Scan for the cell matching the given text and deliver its [X, Y] coordinate at center. 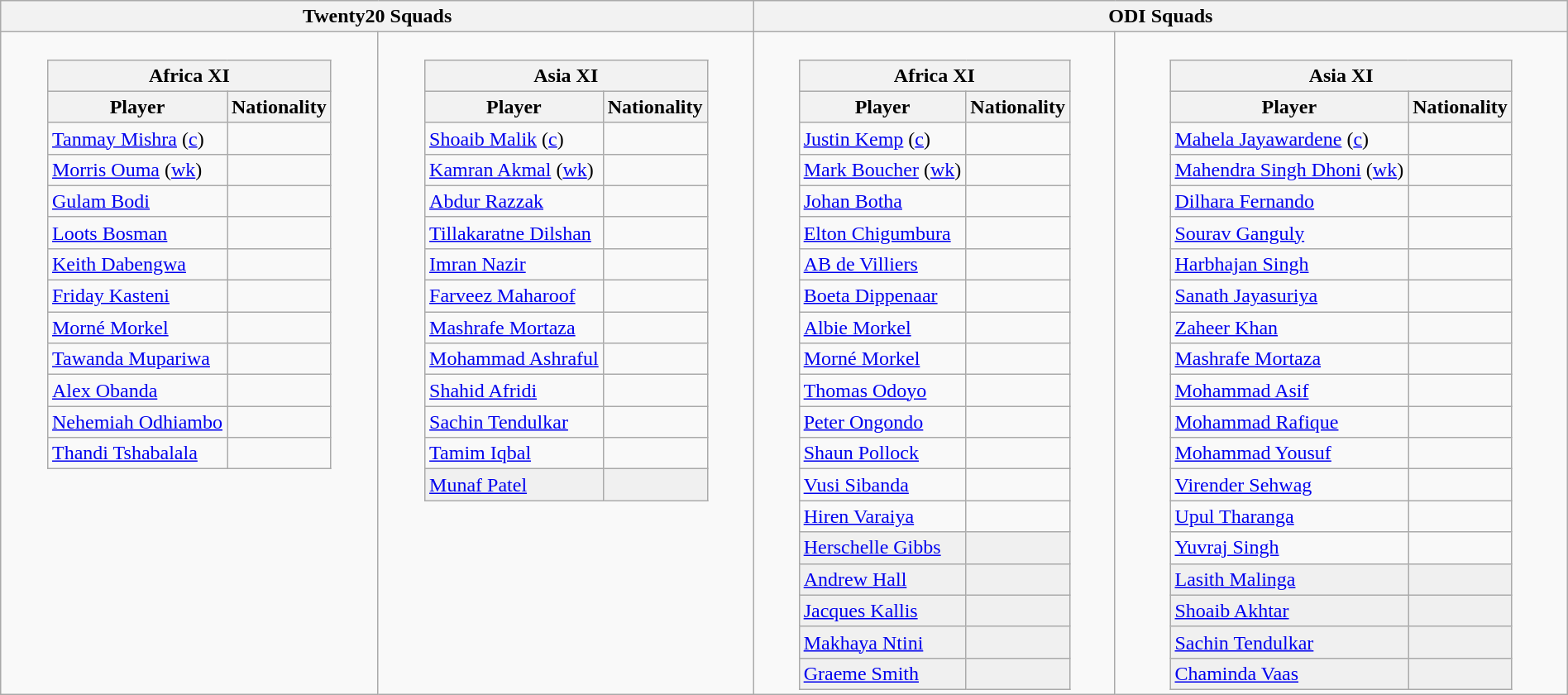
Dilhara Fernando [1289, 201]
Kamran Akmal (wk) [514, 170]
AB de Villiers [882, 264]
Zaheer Khan [1289, 328]
Munaf Patel [514, 485]
Farveez Maharoof [514, 296]
Sourav Ganguly [1289, 232]
Thomas Odoyo [882, 391]
Shoaib Akhtar [1289, 611]
Upul Tharanga [1289, 516]
ODI Squads [1161, 17]
Sanath Jayasuriya [1289, 296]
Keith Dabengwa [137, 264]
Mahendra Singh Dhoni (wk) [1289, 170]
Friday Kasteni [137, 296]
Virender Sehwag [1289, 485]
Herschelle Gibbs [882, 548]
Tillakaratne Dilshan [514, 232]
Johan Botha [882, 201]
Mohammad Yousuf [1289, 453]
Albie Morkel [882, 328]
Jacques Kallis [882, 611]
Justin Kemp (c) [882, 138]
Tawanda Mupariwa [137, 359]
Graeme Smith [882, 673]
Mark Boucher (wk) [882, 170]
Imran Nazir [514, 264]
Boeta Dippenaar [882, 296]
Tamim Iqbal [514, 453]
Alex Obanda [137, 391]
Abdur Razzak [514, 201]
Makhaya Ntini [882, 642]
Yuvraj Singh [1289, 548]
Morris Ouma (wk) [137, 170]
Peter Ongondo [882, 422]
Elton Chigumbura [882, 232]
Twenty20 Squads [377, 17]
Thandi Tshabalala [137, 453]
Hiren Varaiya [882, 516]
Shaun Pollock [882, 453]
Vusi Sibanda [882, 485]
Mahela Jayawardene (c) [1289, 138]
Tanmay Mishra (c) [137, 138]
Gulam Bodi [137, 201]
Shahid Afridi [514, 391]
Chaminda Vaas [1289, 673]
Mohammad Rafique [1289, 422]
Nehemiah Odhiambo [137, 422]
Lasith Malinga [1289, 579]
Loots Bosman [137, 232]
Mohammad Ashraful [514, 359]
Andrew Hall [882, 579]
Harbhajan Singh [1289, 264]
Mohammad Asif [1289, 391]
Shoaib Malik (c) [514, 138]
